Provide the (x, y) coordinate of the cell's center where the given text is located.  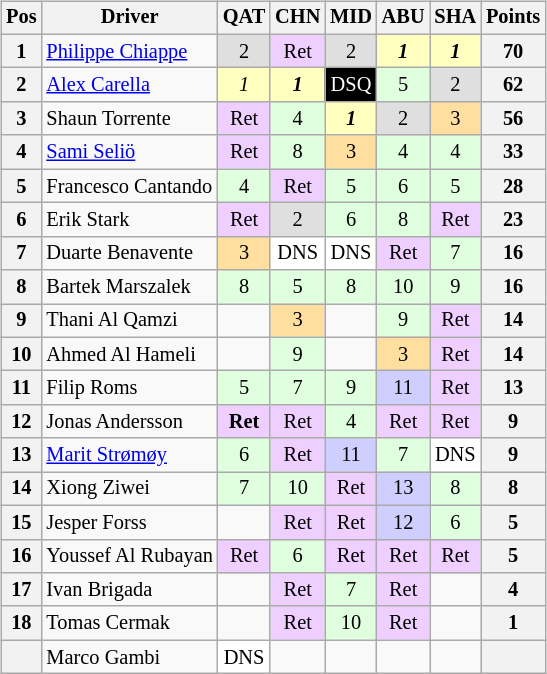
Duarte Benavente (129, 253)
MID (351, 18)
33 (513, 152)
Youssef Al Rubayan (129, 556)
Sami Seliö (129, 152)
Points (513, 18)
17 (21, 590)
Jonas Andersson (129, 422)
Marit Strømøy (129, 455)
Xiong Ziwei (129, 489)
Pos (21, 18)
QAT (244, 18)
23 (513, 220)
28 (513, 186)
Marco Gambi (129, 657)
70 (513, 51)
Jesper Forss (129, 522)
Alex Carella (129, 85)
Tomas Cermak (129, 623)
18 (21, 623)
Shaun Torrente (129, 119)
15 (21, 522)
Thani Al Qamzi (129, 321)
ABU (404, 18)
CHN (298, 18)
SHA (456, 18)
56 (513, 119)
Bartek Marszalek (129, 287)
Ahmed Al Hameli (129, 354)
DSQ (351, 85)
Francesco Cantando (129, 186)
Philippe Chiappe (129, 51)
Erik Stark (129, 220)
62 (513, 85)
Ivan Brigada (129, 590)
Driver (129, 18)
Filip Roms (129, 388)
